Scan for the cell matching the given text and deliver its (X, Y) coordinate at center. 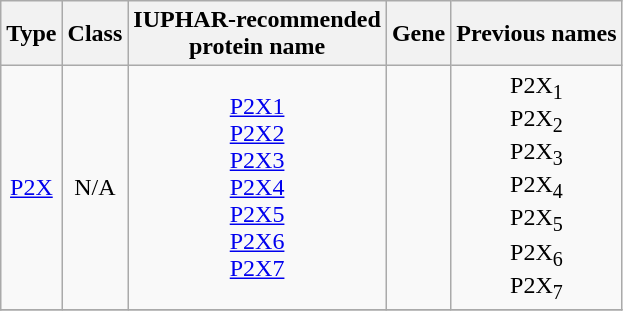
IUPHAR-recommended protein name (258, 34)
Previous names (536, 34)
P2X (32, 188)
Type (32, 34)
N/A (95, 188)
Gene (418, 34)
Class (95, 34)
